Determine the (X, Y) coordinate at the center of the cell enclosing the given text.  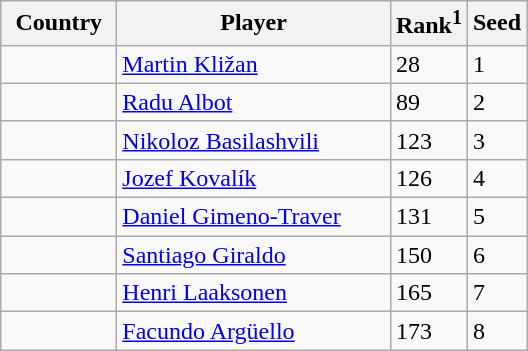
173 (428, 331)
6 (496, 255)
Radu Albot (254, 102)
Santiago Giraldo (254, 255)
Daniel Gimeno-Traver (254, 217)
Nikoloz Basilashvili (254, 140)
Henri Laaksonen (254, 293)
28 (428, 64)
Player (254, 24)
Seed (496, 24)
Martin Kližan (254, 64)
4 (496, 178)
7 (496, 293)
1 (496, 64)
5 (496, 217)
131 (428, 217)
Facundo Argüello (254, 331)
8 (496, 331)
123 (428, 140)
165 (428, 293)
Rank1 (428, 24)
150 (428, 255)
126 (428, 178)
89 (428, 102)
2 (496, 102)
Country (59, 24)
Jozef Kovalík (254, 178)
3 (496, 140)
